Detect which cell encompasses the target text, then output its [X, Y] center coordinate. 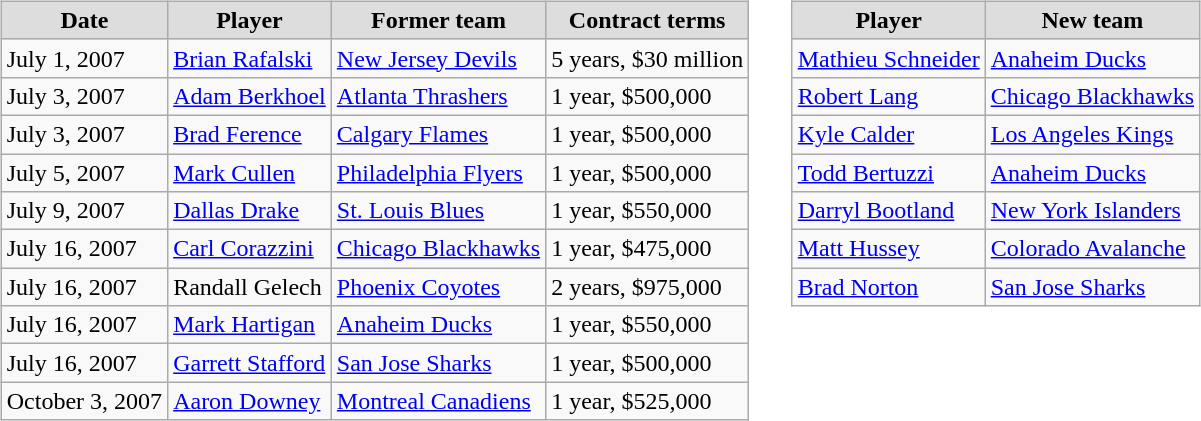
1 year, $525,000 [648, 401]
Dallas Drake [250, 211]
Carl Corazzini [250, 249]
Adam Berkhoel [250, 96]
Atlanta Thrashers [438, 96]
Colorado Avalanche [1092, 249]
2 years, $975,000 [648, 287]
July 5, 2007 [84, 173]
Robert Lang [888, 96]
St. Louis Blues [438, 211]
New team [1092, 20]
Former team [438, 20]
New Jersey Devils [438, 58]
Brad Ference [250, 134]
Mathieu Schneider [888, 58]
Brad Norton [888, 287]
Mark Hartigan [250, 325]
Kyle Calder [888, 134]
Philadelphia Flyers [438, 173]
Brian Rafalski [250, 58]
Los Angeles Kings [1092, 134]
Randall Gelech [250, 287]
Garrett Stafford [250, 363]
Todd Bertuzzi [888, 173]
July 1, 2007 [84, 58]
October 3, 2007 [84, 401]
Mark Cullen [250, 173]
1 year, $475,000 [648, 249]
New York Islanders [1092, 211]
July 9, 2007 [84, 211]
Montreal Canadiens [438, 401]
Phoenix Coyotes [438, 287]
Darryl Bootland [888, 211]
Contract terms [648, 20]
5 years, $30 million [648, 58]
Matt Hussey [888, 249]
Date [84, 20]
Aaron Downey [250, 401]
Calgary Flames [438, 134]
